Capture the cell that displays the provided text and extract its [x, y] central coordinate. 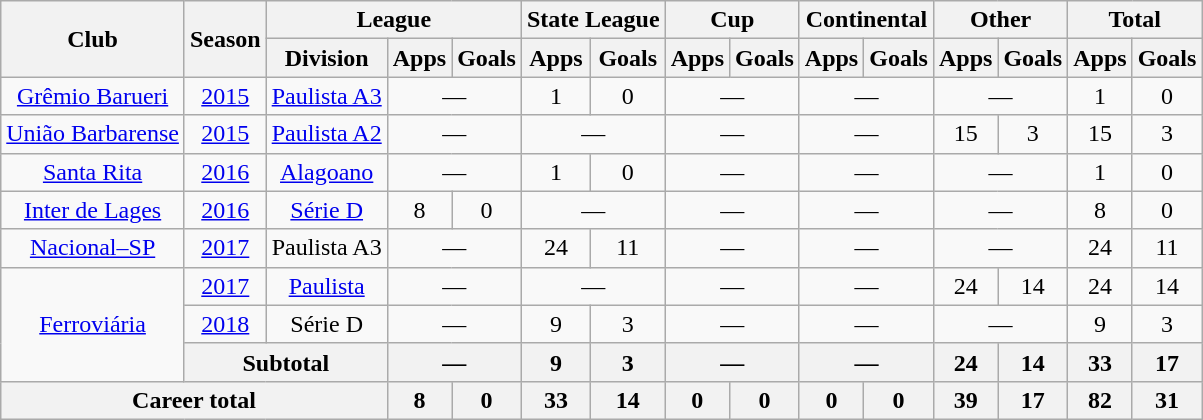
League [394, 20]
Nacional–SP [93, 248]
Paulista [326, 286]
39 [965, 400]
Continental [866, 20]
Career total [194, 400]
Total [1135, 20]
31 [1167, 400]
Cup [732, 20]
União Barbarense [93, 134]
Inter de Lages [93, 210]
82 [1100, 400]
Season [225, 39]
Grêmio Barueri [93, 96]
State League [593, 20]
Ferroviária [93, 324]
Santa Rita [93, 172]
Division [326, 58]
2018 [225, 324]
Other [1000, 20]
Alagoano [326, 172]
Club [93, 39]
Subtotal [286, 362]
Paulista A2 [326, 134]
